Extract the [X, Y] coordinate from the center of the cell holding the provided text.  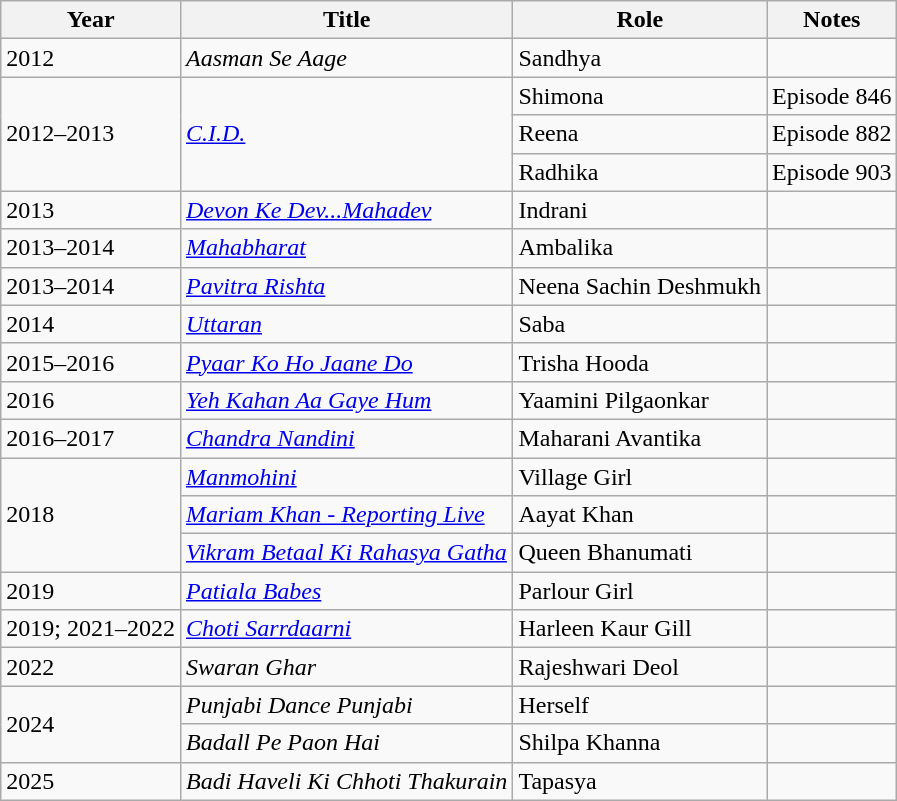
Mariam Khan - Reporting Live [346, 515]
Indrani [640, 210]
Mahabharat [346, 248]
Uttaran [346, 324]
Patiala Babes [346, 591]
Parlour Girl [640, 591]
Neena Sachin Deshmukh [640, 286]
Tapasya [640, 781]
Trisha Hooda [640, 362]
Role [640, 20]
Herself [640, 705]
Yeh Kahan Aa Gaye Hum [346, 400]
2016–2017 [91, 438]
C.I.D. [346, 134]
2025 [91, 781]
Rajeshwari Deol [640, 667]
Badi Haveli Ki Chhoti Thakurain [346, 781]
Saba [640, 324]
2014 [91, 324]
Radhika [640, 172]
Devon Ke Dev...Mahadev [346, 210]
Harleen Kaur Gill [640, 629]
Episode 882 [832, 134]
Title [346, 20]
Year [91, 20]
Choti Sarrdaarni [346, 629]
Maharani Avantika [640, 438]
Punjabi Dance Punjabi [346, 705]
Episode 903 [832, 172]
Manmohini [346, 477]
Ambalika [640, 248]
Queen Bhanumati [640, 553]
2018 [91, 515]
2019; 2021–2022 [91, 629]
Yaamini Pilgaonkar [640, 400]
2022 [91, 667]
Episode 846 [832, 96]
Reena [640, 134]
2015–2016 [91, 362]
2012–2013 [91, 134]
Notes [832, 20]
Swaran Ghar [346, 667]
Sandhya [640, 58]
2024 [91, 724]
Shilpa Khanna [640, 743]
Pyaar Ko Ho Jaane Do [346, 362]
2012 [91, 58]
Vikram Betaal Ki Rahasya Gatha [346, 553]
2013 [91, 210]
Pavitra Rishta [346, 286]
Village Girl [640, 477]
Aasman Se Aage [346, 58]
Chandra Nandini [346, 438]
Shimona [640, 96]
2019 [91, 591]
Aayat Khan [640, 515]
2016 [91, 400]
Badall Pe Paon Hai [346, 743]
